Extract the [X, Y] coordinate from the center of the cell holding the provided text.  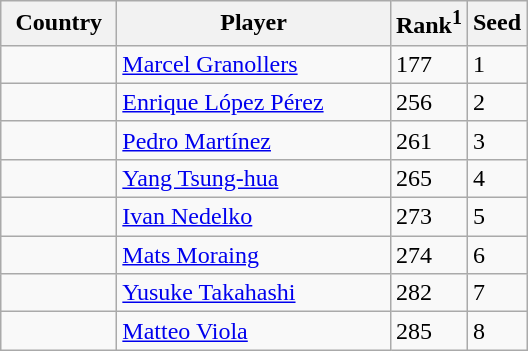
Enrique López Pérez [254, 102]
177 [428, 64]
285 [428, 331]
Country [59, 24]
Seed [496, 24]
274 [428, 255]
Yusuke Takahashi [254, 293]
3 [496, 140]
Ivan Nedelko [254, 217]
261 [428, 140]
7 [496, 293]
5 [496, 217]
Player [254, 24]
4 [496, 178]
273 [428, 217]
6 [496, 255]
1 [496, 64]
Matteo Viola [254, 331]
282 [428, 293]
Yang Tsung-hua [254, 178]
2 [496, 102]
Marcel Granollers [254, 64]
265 [428, 178]
8 [496, 331]
256 [428, 102]
Pedro Martínez [254, 140]
Rank1 [428, 24]
Mats Moraing [254, 255]
